Scan for the cell matching the given text and deliver its [x, y] coordinate at center. 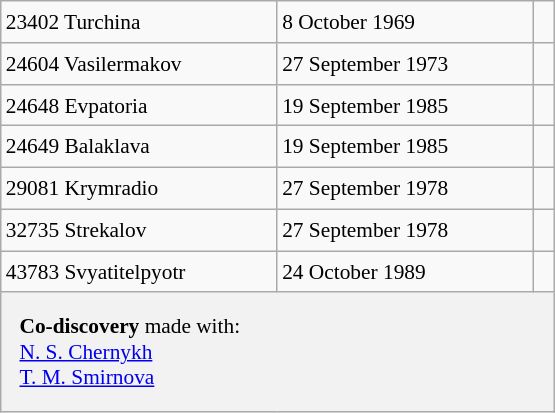
Co-discovery made with: N. S. Chernykh T. M. Smirnova [278, 352]
24649 Balaklava [139, 147]
43783 Svyatitelpyotr [139, 272]
23402 Turchina [139, 22]
8 October 1969 [406, 22]
27 September 1973 [406, 64]
29081 Krymradio [139, 189]
24648 Evpatoria [139, 105]
32735 Strekalov [139, 230]
24 October 1989 [406, 272]
24604 Vasilermakov [139, 64]
